Pinpoint the cell where the given text exists, returning its (x, y) midpoint coordinate. 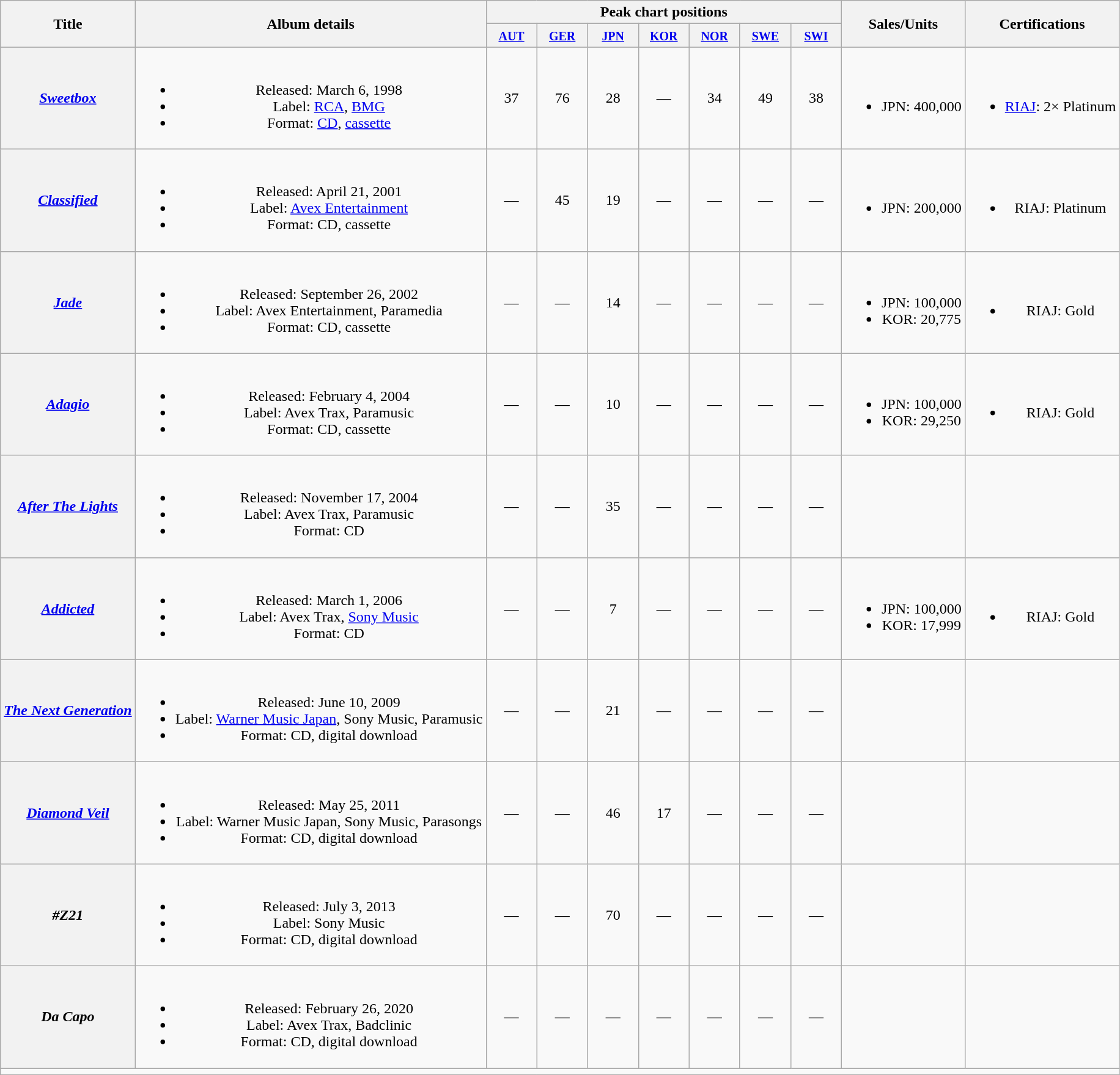
Album details (311, 24)
49 (765, 98)
RIAJ: 2× Platinum (1042, 98)
Diamond Veil (68, 813)
Released: July 3, 2013 Label: Sony MusicFormat: CD, digital download (311, 914)
#Z21 (68, 914)
RIAJ: Platinum (1042, 200)
46 (613, 813)
SWI (816, 35)
45 (562, 200)
Jade (68, 302)
Released: February 26, 2020 Label: Avex Trax, BadclinicFormat: CD, digital download (311, 1017)
The Next Generation (68, 710)
Sales/Units (903, 24)
70 (613, 914)
Released: May 25, 2011 Label: Warner Music Japan, Sony Music, ParasongsFormat: CD, digital download (311, 813)
Released: November 17, 2004 Label: Avex Trax, ParamusicFormat: CD (311, 506)
Released: June 10, 2009 Label: Warner Music Japan, Sony Music, ParamusicFormat: CD, digital download (311, 710)
10 (613, 405)
Da Capo (68, 1017)
GER (562, 35)
JPN: 100,000KOR: 29,250 (903, 405)
14 (613, 302)
JPN: 400,000 (903, 98)
JPN: 100,000KOR: 20,775 (903, 302)
Title (68, 24)
KOR (664, 35)
28 (613, 98)
Peak chart positions (664, 12)
Sweetbox (68, 98)
Addicted (68, 609)
Adagio (68, 405)
Released: March 1, 2006 Label: Avex Trax, Sony MusicFormat: CD (311, 609)
Classified (68, 200)
JPN: 100,000KOR: 17,999 (903, 609)
NOR (714, 35)
Released: September 26, 2002 Label: Avex Entertainment, ParamediaFormat: CD, cassette (311, 302)
7 (613, 609)
AUT (511, 35)
38 (816, 98)
21 (613, 710)
76 (562, 98)
JPN (613, 35)
37 (511, 98)
Released: March 6, 1998 Label: RCA, BMGFormat: CD, cassette (311, 98)
SWE (765, 35)
35 (613, 506)
After The Lights (68, 506)
34 (714, 98)
Released: February 4, 2004 Label: Avex Trax, ParamusicFormat: CD, cassette (311, 405)
17 (664, 813)
JPN: 200,000 (903, 200)
Released: April 21, 2001 Label: Avex EntertainmentFormat: CD, cassette (311, 200)
19 (613, 200)
Certifications (1042, 24)
